Determine the (x, y) coordinate at the center of the cell enclosing the given text.  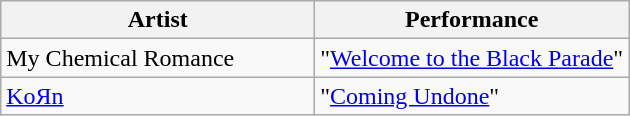
KoЯn (158, 96)
Performance (472, 20)
"Welcome to the Black Parade" (472, 58)
"Coming Undone" (472, 96)
Artist (158, 20)
My Chemical Romance (158, 58)
